Scan for the cell matching the given text and deliver its [x, y] coordinate at center. 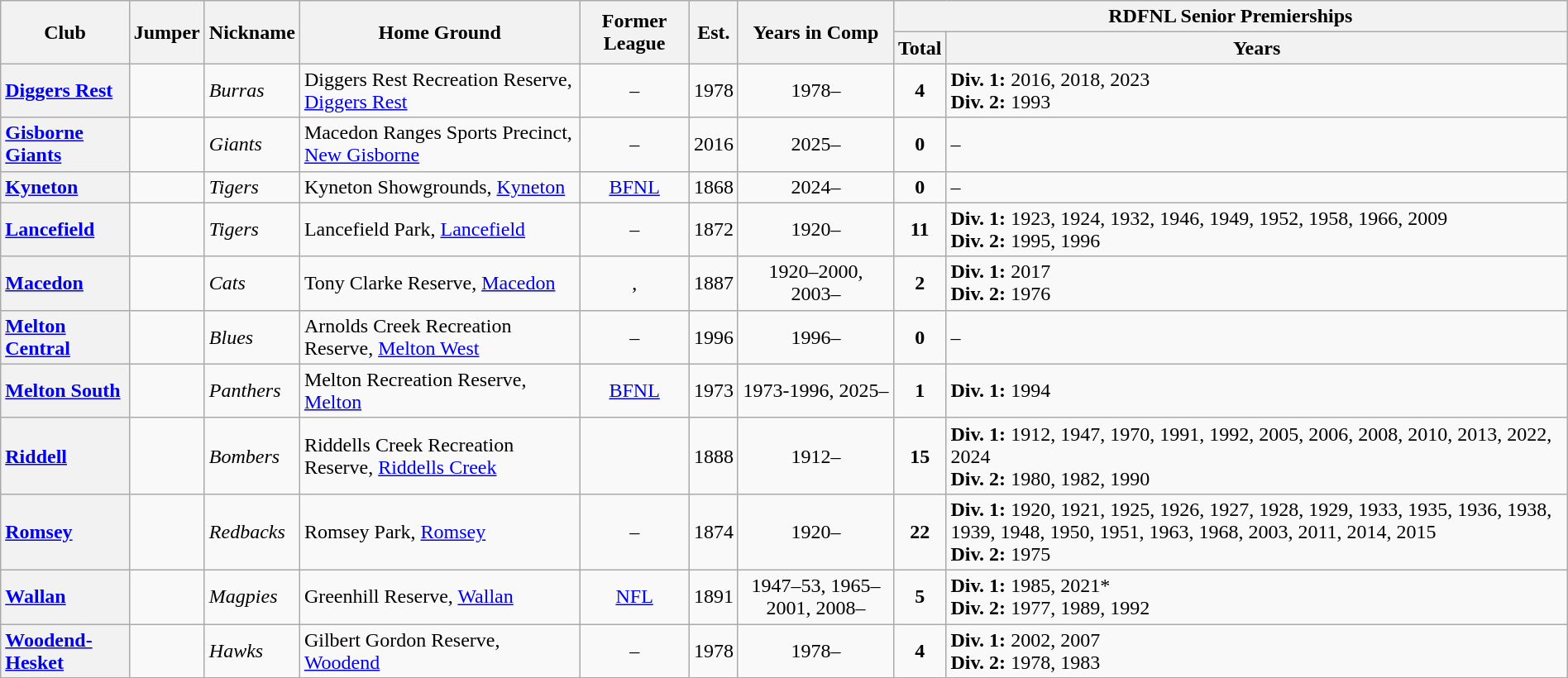
2024– [815, 187]
2 [920, 283]
Lancefield Park, Lancefield [440, 230]
Lancefield [65, 230]
Div. 1: 1994 [1257, 390]
Panthers [251, 390]
1868 [713, 187]
Redbacks [251, 532]
1891 [713, 597]
, [634, 283]
1996– [815, 337]
1 [920, 390]
2016 [713, 144]
Est. [713, 32]
1996 [713, 337]
Woodend-Hesket [65, 650]
Diggers Rest Recreation Reserve, Diggers Rest [440, 91]
Years in Comp [815, 32]
1947–53, 1965–2001, 2008– [815, 597]
Diggers Rest [65, 91]
1872 [713, 230]
Magpies [251, 597]
15 [920, 456]
Years [1257, 48]
Giants [251, 144]
Riddells Creek Recreation Reserve, Riddells Creek [440, 456]
Kyneton [65, 187]
Romsey Park, Romsey [440, 532]
Div. 1: 2017Div. 2: 1976 [1257, 283]
Tony Clarke Reserve, Macedon [440, 283]
Melton South [65, 390]
5 [920, 597]
22 [920, 532]
1888 [713, 456]
Div. 1: 1923, 1924, 1932, 1946, 1949, 1952, 1958, 1966, 2009Div. 2: 1995, 1996 [1257, 230]
Jumper [167, 32]
1920–2000, 2003– [815, 283]
1973-1996, 2025– [815, 390]
11 [920, 230]
1887 [713, 283]
Div. 1: 2002, 2007Div. 2: 1978, 1983 [1257, 650]
Former League [634, 32]
Div. 1: 1912, 1947, 1970, 1991, 1992, 2005, 2006, 2008, 2010, 2013, 2022, 2024Div. 2: 1980, 1982, 1990 [1257, 456]
1874 [713, 532]
Melton Central [65, 337]
Burras [251, 91]
2025– [815, 144]
Kyneton Showgrounds, Kyneton [440, 187]
Home Ground [440, 32]
Hawks [251, 650]
RDFNL Senior Premierships [1231, 17]
Cats [251, 283]
Club [65, 32]
Romsey [65, 532]
Melton Recreation Reserve, Melton [440, 390]
Total [920, 48]
Bombers [251, 456]
Wallan [65, 597]
Nickname [251, 32]
Div. 1: 1920, 1921, 1925, 1926, 1927, 1928, 1929, 1933, 1935, 1936, 1938, 1939, 1948, 1950, 1951, 1963, 1968, 2003, 2011, 2014, 2015Div. 2: 1975 [1257, 532]
Blues [251, 337]
NFL [634, 597]
1912– [815, 456]
Gisborne Giants [65, 144]
Div. 1: 2016, 2018, 2023Div. 2: 1993 [1257, 91]
Macedon [65, 283]
Gilbert Gordon Reserve, Woodend [440, 650]
Div. 1: 1985, 2021*Div. 2: 1977, 1989, 1992 [1257, 597]
Greenhill Reserve, Wallan [440, 597]
Riddell [65, 456]
1973 [713, 390]
Macedon Ranges Sports Precinct, New Gisborne [440, 144]
Arnolds Creek Recreation Reserve, Melton West [440, 337]
